Scan for the cell matching the given text and deliver its (X, Y) coordinate at center. 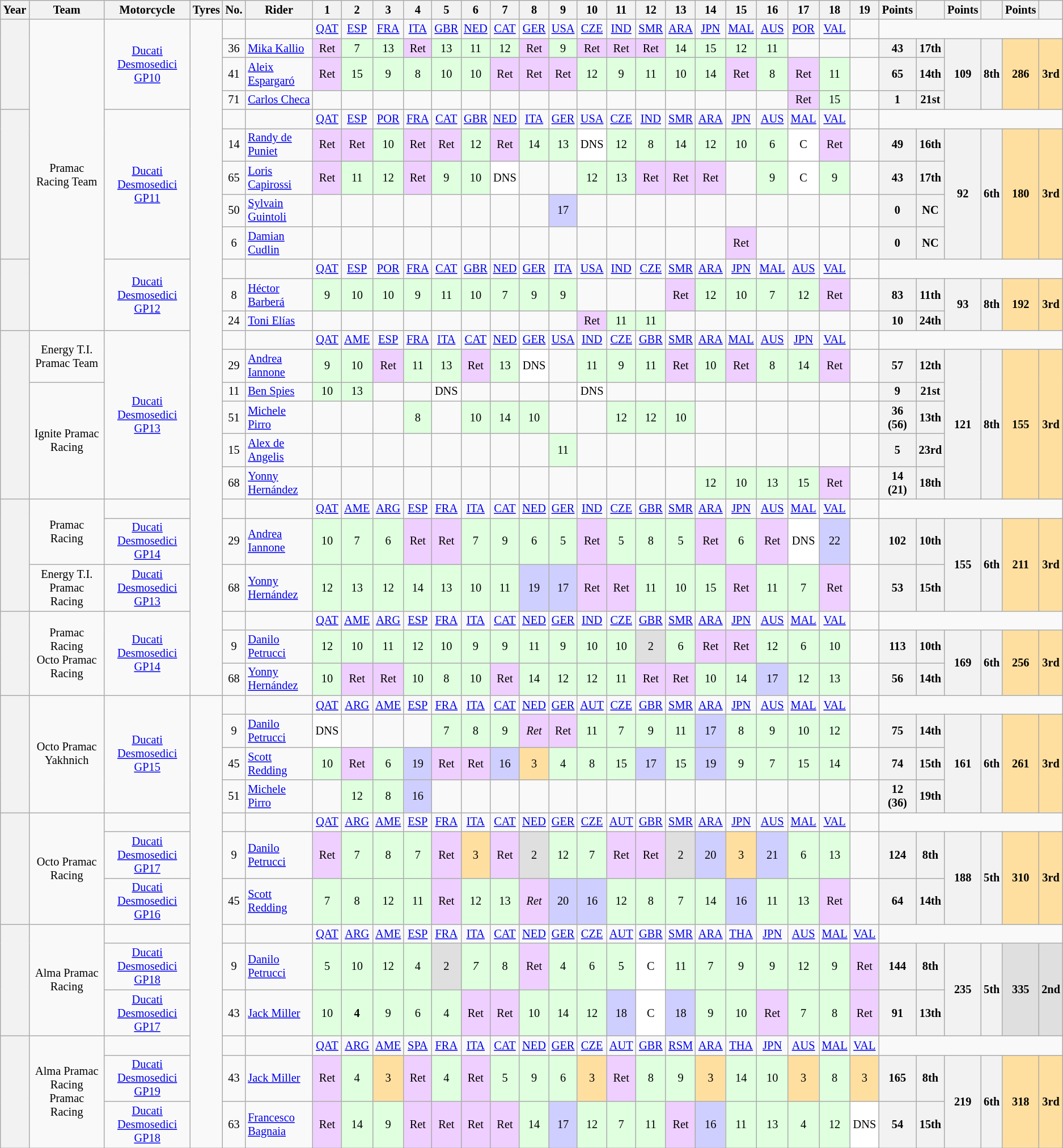
19th (930, 796)
SPA (417, 1045)
Héctor Barberá (279, 295)
Energy T.I. Pramac Team (67, 356)
235 (963, 989)
24th (930, 320)
165 (897, 1078)
Toni Elías (279, 320)
21 (772, 855)
211 (1020, 564)
Team (67, 10)
121 (963, 424)
Alma Pramac RacingPramac Racing (67, 1091)
50 (234, 210)
Year (15, 10)
Pramac RacingOcto Pramac Racing (67, 653)
91 (897, 1013)
Ignite Pramac Racing (67, 440)
36 (234, 48)
Damian Cudlin (279, 243)
124 (897, 855)
310 (1020, 878)
Octo Pramac Racing (67, 868)
16th (930, 145)
No. (234, 10)
180 (1020, 194)
102 (897, 541)
Energy T.I. Pramac Racing (67, 588)
Ducati Desmosedici GP19 (147, 1078)
Francesco Bagnaia (279, 1125)
83 (897, 295)
256 (1020, 662)
11th (930, 295)
92 (963, 194)
Ducati Desmosedici GP16 (147, 901)
109 (963, 74)
Pramac Racing (67, 532)
75 (897, 731)
Ducati Desmosedici GP11 (147, 184)
Randy de Puniet (279, 145)
63 (234, 1125)
22 (835, 541)
64 (897, 901)
161 (963, 763)
41 (234, 74)
Aleix Espargaró (279, 74)
Pramac Racing Team (67, 175)
57 (897, 366)
113 (897, 646)
12th (930, 366)
74 (897, 763)
RSM (680, 1045)
Octo Pramac Yakhnich (67, 754)
71 (234, 100)
Tyres (206, 10)
23rd (930, 450)
36 (56) (897, 417)
24 (234, 320)
261 (1020, 763)
169 (963, 662)
144 (897, 966)
18th (930, 483)
14 (21) (897, 483)
93 (963, 304)
54 (897, 1125)
192 (1020, 304)
Ben Spies (279, 391)
286 (1020, 74)
2nd (1051, 989)
Rider (279, 10)
188 (963, 878)
318 (1020, 1101)
49 (897, 145)
Carlos Checa (279, 100)
Ducati Desmosedici GP10 (147, 65)
335 (1020, 989)
Alma Pramac Racing (67, 980)
Ducati Desmosedici GP12 (147, 295)
12 (36) (897, 796)
Ducati Desmosedici GP15 (147, 754)
56 (897, 679)
Motorcycle (147, 10)
Alex de Angelis (279, 450)
Mika Kallio (279, 48)
219 (963, 1101)
Sylvain Guintoli (279, 210)
53 (897, 588)
Loris Capirossi (279, 178)
